Return the [X, Y] coordinate for the center point of the cell that contains the specified text.  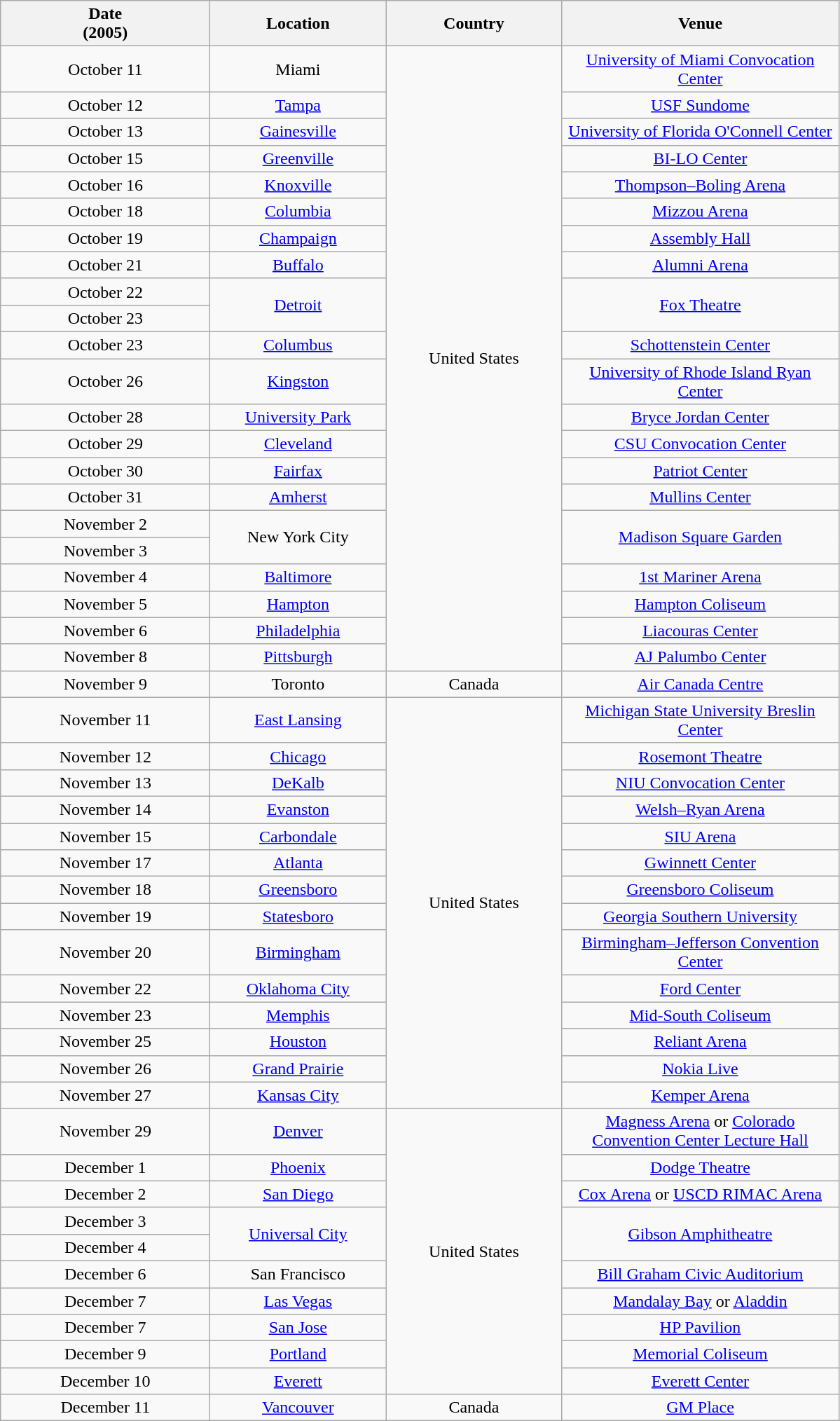
October 30 [105, 471]
November 2 [105, 524]
NIU Convocation Center [701, 783]
Mandalay Bay or Aladdin [701, 1301]
November 19 [105, 917]
Magness Arena or Colorado Convention Center Lecture Hall [701, 1131]
November 14 [105, 809]
University of Miami Convocation Center [701, 69]
November 4 [105, 577]
November 3 [105, 551]
Phoenix [298, 1167]
October 29 [105, 444]
Baltimore [298, 577]
Rosemont Theatre [701, 756]
November 6 [105, 631]
SIU Arena [701, 836]
Carbondale [298, 836]
December 9 [105, 1354]
November 27 [105, 1095]
November 8 [105, 657]
Universal City [298, 1234]
Alumni Arena [701, 265]
Memphis [298, 1015]
Miami [298, 69]
HP Pavilion [701, 1328]
November 12 [105, 756]
Vancouver [298, 1408]
November 25 [105, 1042]
November 29 [105, 1131]
November 9 [105, 684]
Gwinnett Center [701, 863]
Patriot Center [701, 471]
November 13 [105, 783]
October 11 [105, 69]
Denver [298, 1131]
San Jose [298, 1328]
October 31 [105, 497]
Gibson Amphitheatre [701, 1234]
Tampa [298, 105]
November 18 [105, 890]
Everett Center [701, 1381]
Country [474, 24]
Venue [701, 24]
Mid-South Coliseum [701, 1015]
CSU Convocation Center [701, 444]
Grand Prairie [298, 1069]
Birmingham [298, 953]
University of Rhode Island Ryan Center [701, 381]
October 13 [105, 132]
October 16 [105, 185]
Pittsburgh [298, 657]
Michigan State University Breslin Center [701, 720]
Buffalo [298, 265]
November 26 [105, 1069]
Gainesville [298, 132]
Hampton Coliseum [701, 604]
November 22 [105, 989]
Bill Graham Civic Auditorium [701, 1274]
Georgia Southern University [701, 917]
1st Mariner Arena [701, 577]
Mullins Center [701, 497]
Toronto [298, 684]
Evanston [298, 809]
University of Florida O'Connell Center [701, 132]
Date(2005) [105, 24]
Bryce Jordan Center [701, 418]
December 6 [105, 1274]
New York City [298, 537]
November 5 [105, 604]
Cox Arena or USCD RIMAC Arena [701, 1194]
Detroit [298, 305]
December 3 [105, 1221]
Reliant Arena [701, 1042]
Birmingham–Jefferson Convention Center [701, 953]
October 28 [105, 418]
December 2 [105, 1194]
Knoxville [298, 185]
October 18 [105, 212]
Greensboro Coliseum [701, 890]
Air Canada Centre [701, 684]
October 15 [105, 158]
Liacouras Center [701, 631]
Schottenstein Center [701, 345]
Location [298, 24]
Thompson–Boling Arena [701, 185]
Memorial Coliseum [701, 1354]
November 11 [105, 720]
Columbia [298, 212]
Kansas City [298, 1095]
Assembly Hall [701, 238]
December 4 [105, 1247]
San Francisco [298, 1274]
Las Vegas [298, 1301]
October 26 [105, 381]
Champaign [298, 238]
AJ Palumbo Center [701, 657]
GM Place [701, 1408]
Everett [298, 1381]
Statesboro [298, 917]
BI-LO Center [701, 158]
October 21 [105, 265]
Welsh–Ryan Arena [701, 809]
Mizzou Arena [701, 212]
Fairfax [298, 471]
Philadelphia [298, 631]
Ford Center [701, 989]
November 20 [105, 953]
Greenville [298, 158]
Dodge Theatre [701, 1167]
East Lansing [298, 720]
Kemper Arena [701, 1095]
October 19 [105, 238]
Madison Square Garden [701, 537]
December 10 [105, 1381]
December 1 [105, 1167]
November 23 [105, 1015]
Portland [298, 1354]
October 22 [105, 291]
Houston [298, 1042]
Oklahoma City [298, 989]
DeKalb [298, 783]
San Diego [298, 1194]
Cleveland [298, 444]
Amherst [298, 497]
December 11 [105, 1408]
November 17 [105, 863]
Hampton [298, 604]
November 15 [105, 836]
Atlanta [298, 863]
USF Sundome [701, 105]
Chicago [298, 756]
Greensboro [298, 890]
Nokia Live [701, 1069]
October 12 [105, 105]
Fox Theatre [701, 305]
University Park [298, 418]
Columbus [298, 345]
Kingston [298, 381]
